Determine the [x, y] coordinate at the center of the cell enclosing the given text.  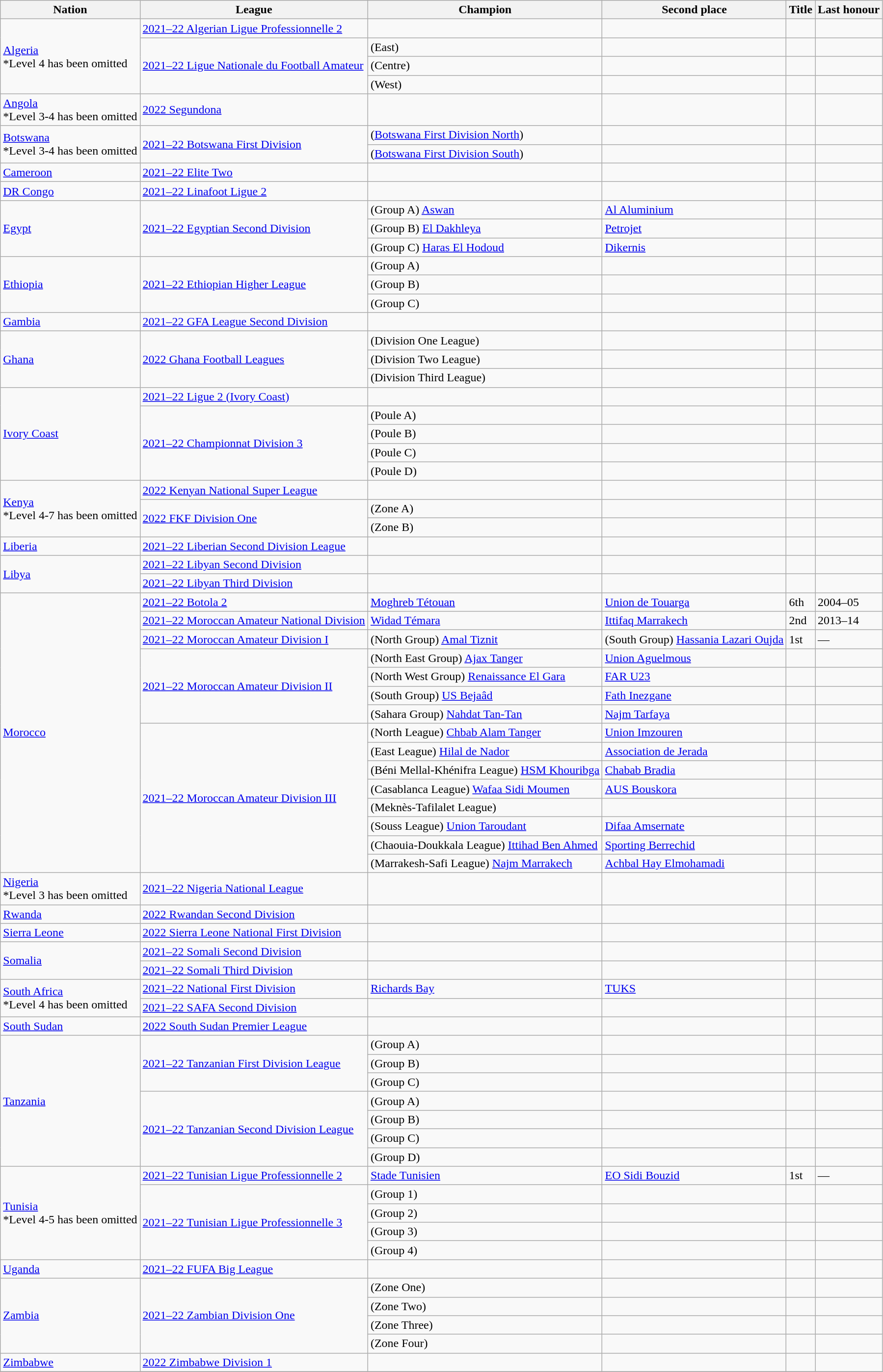
(Group 3) [485, 1232]
2021–22 Egyptian Second Division [254, 228]
Achbal Hay Elmohamadi [694, 864]
6th [801, 602]
DR Congo [70, 191]
2021–22 FUFA Big League [254, 1269]
(Zone Three) [485, 1325]
2021–22 Moroccan Amateur National Division [254, 621]
2021–22 Ligue 2 (Ivory Coast) [254, 396]
2021–22 Somali Second Division [254, 951]
Ghana [70, 359]
(Division Two League) [485, 359]
Angola *Level 3-4 has been omitted [70, 110]
Cameroon [70, 172]
2004–05 [849, 602]
Liberia [70, 546]
(North League) Chbab Alam Tanger [485, 733]
Stade Tunisien [485, 1176]
(Sahara Group) Nahdat Tan-Tan [485, 714]
(Group 2) [485, 1213]
(South Group) Hassania Lazari Oujda [694, 639]
(Poule B) [485, 434]
Union Imzouren [694, 733]
(West) [485, 84]
Chabab Bradia [694, 770]
Ivory Coast [70, 434]
Gambia [70, 322]
TUKS [694, 989]
Egypt [70, 228]
2021–22 National First Division [254, 989]
2022 South Sudan Premier League [254, 1026]
2021–22 Tunisian Ligue Professionnelle 2 [254, 1176]
Nigeria *Level 3 has been omitted [70, 889]
2021–22 Moroccan Amateur Division II [254, 686]
2021–22 Ligue Nationale du Football Amateur [254, 66]
2021–22 Elite Two [254, 172]
Uganda [70, 1269]
Difaa Amsernate [694, 826]
2021–22 Algerian Ligue Professionnelle 2 [254, 28]
2021–22 Moroccan Amateur Division I [254, 639]
(Casablanca League) Wafaa Sidi Moumen [485, 789]
Zimbabwe [70, 1362]
2021–22 SAFA Second Division [254, 1007]
Union Aguelmous [694, 658]
(North West Group) Renaissance El Gara [485, 677]
2022 Kenyan National Super League [254, 490]
2021–22 Libyan Second Division [254, 565]
Morocco [70, 733]
League [254, 10]
(South Group) US Bejaâd [485, 695]
(Group C) Haras El Hodoud [485, 247]
(Group D) [485, 1157]
2022 Segundona [254, 110]
(Zone Four) [485, 1344]
Botswana *Level 3-4 has been omitted [70, 144]
2021–22 Ethiopian Higher League [254, 285]
(North East Group) Ajax Tanger [485, 658]
Kenya *Level 4-7 has been omitted [70, 508]
Tanzania [70, 1101]
Zambia [70, 1316]
Al Aluminium [694, 210]
2021–22 Liberian Second Division League [254, 546]
(Chaouia-Doukkala League) Ittihad Ben Ahmed [485, 844]
Tunisia *Level 4-5 has been omitted [70, 1213]
(Poule D) [485, 471]
2021–22 Tunisian Ligue Professionnelle 3 [254, 1222]
(Béni Mellal-Khénifra League) HSM Khouribga [485, 770]
Moghreb Tétouan [485, 602]
Champion [485, 10]
Najm Tarfaya [694, 714]
(Division One League) [485, 341]
2021–22 Zambian Division One [254, 1316]
(Marrakesh-Safi League) Najm Marrakech [485, 864]
2021–22 Linafoot Ligue 2 [254, 191]
Widad Témara [485, 621]
Sporting Berrechid [694, 844]
(Group B) El Dakhleya [485, 228]
2021–22 Tanzanian First Division League [254, 1063]
2021–22 Tanzanian Second Division League [254, 1129]
2022 Rwandan Second Division [254, 914]
Association de Jerada [694, 751]
(Group 4) [485, 1250]
2021–22 Botswana First Division [254, 144]
2022 Sierra Leone National First Division [254, 933]
Ittifaq Marrakech [694, 621]
2021–22 Somali Third Division [254, 970]
2021–22 Moroccan Amateur Division III [254, 798]
(Zone A) [485, 508]
EO Sidi Bouzid [694, 1176]
Ethiopia [70, 285]
South Africa *Level 4 has been omitted [70, 998]
(East) [485, 47]
(Zone Two) [485, 1306]
Libya [70, 574]
Fath Inezgane [694, 695]
(Zone One) [485, 1288]
(Group A) Aswan [485, 210]
2021–22 Nigeria National League [254, 889]
(Group 1) [485, 1194]
Petrojet [694, 228]
(Botswana First Division South) [485, 154]
Last honour [849, 10]
(Zone B) [485, 527]
(Centre) [485, 66]
(Botswana First Division North) [485, 135]
AUS Bouskora [694, 789]
(East League) Hilal de Nador [485, 751]
South Sudan [70, 1026]
2021–22 Botola 2 [254, 602]
2021–22 Libyan Third Division [254, 583]
(Souss League) Union Taroudant [485, 826]
Richards Bay [485, 989]
Union de Touarga [694, 602]
2021–22 Championnat Division 3 [254, 443]
2022 Ghana Football Leagues [254, 359]
2021–22 GFA League Second Division [254, 322]
Somalia [70, 961]
2022 Zimbabwe Division 1 [254, 1362]
2nd [801, 621]
Sierra Leone [70, 933]
Algeria *Level 4 has been omitted [70, 56]
(North Group) Amal Tiznit [485, 639]
(Poule A) [485, 415]
2013–14 [849, 621]
Rwanda [70, 914]
(Meknès-Tafilalet League) [485, 807]
2022 FKF Division One [254, 518]
Second place [694, 10]
Dikernis [694, 247]
FAR U23 [694, 677]
Nation [70, 10]
Title [801, 10]
(Division Third League) [485, 378]
(Poule C) [485, 452]
